Provide the [X, Y] coordinate of the cell's center where the given text is located.  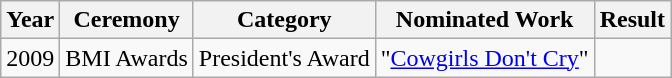
Ceremony [127, 20]
President's Award [284, 58]
Nominated Work [484, 20]
Category [284, 20]
Result [632, 20]
"Cowgirls Don't Cry" [484, 58]
BMI Awards [127, 58]
2009 [30, 58]
Year [30, 20]
